Find where the given text appears and provide that cell's center as [X, Y] coordinate. 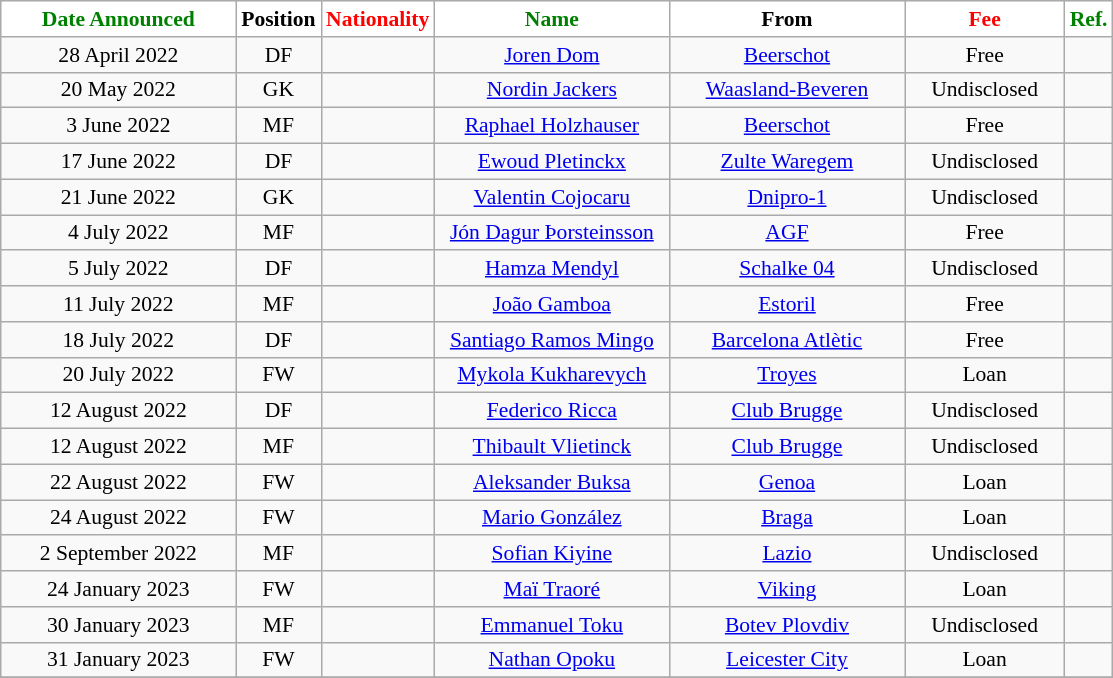
20 July 2022 [118, 375]
Barcelona Atlètic [786, 340]
22 August 2022 [118, 482]
17 June 2022 [118, 162]
30 January 2023 [118, 625]
24 August 2022 [118, 518]
Braga [786, 518]
Hamza Mendyl [552, 269]
Jón Dagur Þorsteinsson [552, 233]
Dnipro-1 [786, 197]
Fee [985, 19]
28 April 2022 [118, 55]
11 July 2022 [118, 304]
Maï Traoré [552, 589]
From [786, 19]
4 July 2022 [118, 233]
Leicester City [786, 660]
Raphael Holzhauser [552, 126]
18 July 2022 [118, 340]
AGF [786, 233]
Ref. [1089, 19]
Thibault Vlietinck [552, 447]
31 January 2023 [118, 660]
Nationality [378, 19]
Zulte Waregem [786, 162]
Botev Plovdiv [786, 625]
5 July 2022 [118, 269]
Nathan Opoku [552, 660]
Genoa [786, 482]
3 June 2022 [118, 126]
21 June 2022 [118, 197]
Sofian Kiyine [552, 554]
Mykola Kukharevych [552, 375]
João Gamboa [552, 304]
Schalke 04 [786, 269]
Waasland-Beveren [786, 90]
Santiago Ramos Mingo [552, 340]
24 January 2023 [118, 589]
Emmanuel Toku [552, 625]
Position [278, 19]
20 May 2022 [118, 90]
Federico Ricca [552, 411]
2 September 2022 [118, 554]
Estoril [786, 304]
Troyes [786, 375]
Nordin Jackers [552, 90]
Date Announced [118, 19]
Viking [786, 589]
Joren Dom [552, 55]
Ewoud Pletinckx [552, 162]
Valentin Cojocaru [552, 197]
Aleksander Buksa [552, 482]
Lazio [786, 554]
Name [552, 19]
Mario González [552, 518]
